Locate the cell with the specified text and output its (x, y) center coordinate. 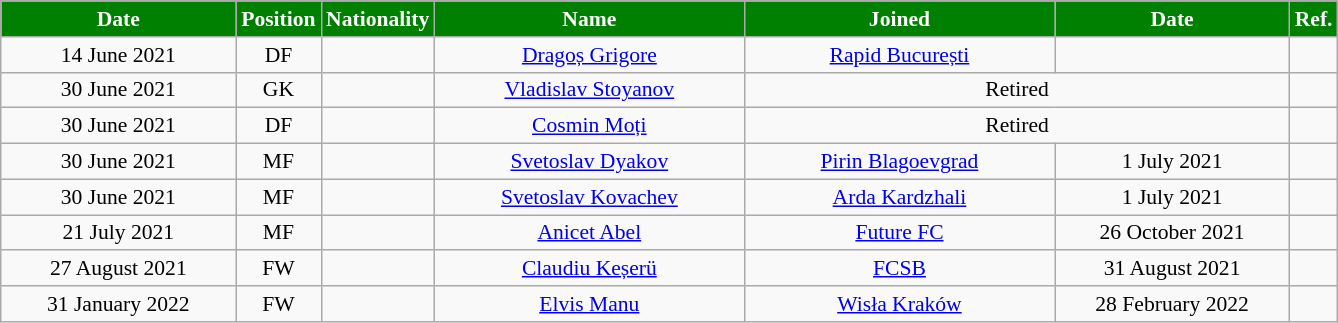
Joined (899, 19)
Dragoș Grigore (589, 55)
31 January 2022 (118, 304)
21 July 2021 (118, 233)
31 August 2021 (1172, 269)
28 February 2022 (1172, 304)
Future FC (899, 233)
14 June 2021 (118, 55)
Name (589, 19)
Claudiu Keșerü (589, 269)
GK (278, 90)
FCSB (899, 269)
Arda Kardzhali (899, 197)
Cosmin Moți (589, 126)
Pirin Blagoevgrad (899, 162)
27 August 2021 (118, 269)
Anicet Abel (589, 233)
Elvis Manu (589, 304)
Wisła Kraków (899, 304)
26 October 2021 (1172, 233)
Ref. (1314, 19)
Vladislav Stoyanov (589, 90)
Nationality (378, 19)
Position (278, 19)
Svetoslav Kovachev (589, 197)
Rapid București (899, 55)
Svetoslav Dyakov (589, 162)
